From the cell containing the given text, extract its center point as (x, y) coordinate. 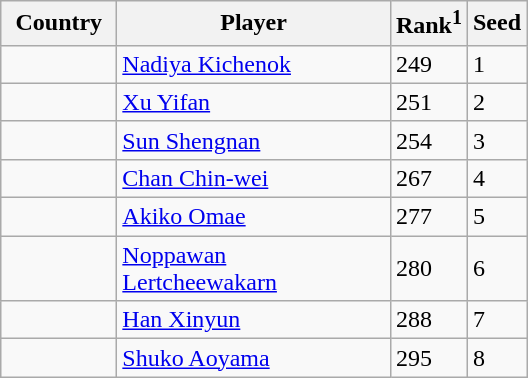
6 (496, 268)
288 (428, 320)
Xu Yifan (254, 102)
254 (428, 140)
Chan Chin-wei (254, 178)
251 (428, 102)
Nadiya Kichenok (254, 64)
1 (496, 64)
249 (428, 64)
Rank1 (428, 24)
Han Xinyun (254, 320)
Akiko Omae (254, 217)
280 (428, 268)
Sun Shengnan (254, 140)
2 (496, 102)
267 (428, 178)
Shuko Aoyama (254, 358)
8 (496, 358)
277 (428, 217)
4 (496, 178)
Player (254, 24)
Noppawan Lertcheewakarn (254, 268)
7 (496, 320)
Seed (496, 24)
3 (496, 140)
295 (428, 358)
Country (59, 24)
5 (496, 217)
